Return [X, Y] of the center of cell containing provided text 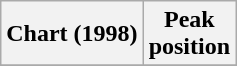
Chart (1998) [72, 34]
Peakposition [189, 34]
